Identify which cell holds the provided text, then report its [x, y] central coordinate. 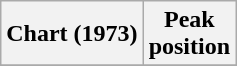
Chart (1973) [72, 34]
Peakposition [189, 34]
